Search for the cell housing the specified text and yield its [x, y] center coordinate. 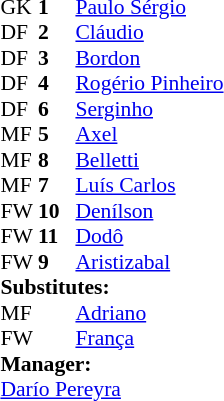
Cláudio [149, 33]
Manager: [112, 364]
2 [57, 33]
7 [57, 185]
Substitutes: [112, 287]
Luís Carlos [149, 185]
Serginho [149, 109]
Adriano [149, 313]
5 [57, 135]
10 [57, 211]
8 [57, 160]
Belletti [149, 160]
Denílson [149, 211]
Rogério Pinheiro [149, 83]
4 [57, 83]
6 [57, 109]
Axel [149, 135]
9 [57, 262]
Bordon [149, 58]
França [149, 339]
11 [57, 237]
Aristizabal [149, 262]
Dodô [149, 237]
3 [57, 58]
